Locate the cell with the specified text and output its (x, y) center coordinate. 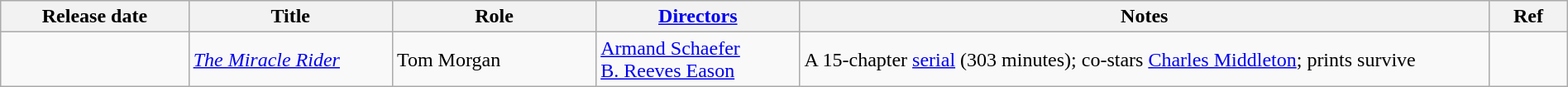
The Miracle Rider (290, 60)
Release date (94, 17)
Title (290, 17)
Role (494, 17)
A 15-chapter serial (303 minutes); co-stars Charles Middleton; prints survive (1145, 60)
Directors (698, 17)
Notes (1145, 17)
Armand SchaeferB. Reeves Eason (698, 60)
Tom Morgan (494, 60)
Ref (1528, 17)
